Extract the [X, Y] coordinate from the center of the cell holding the provided text.  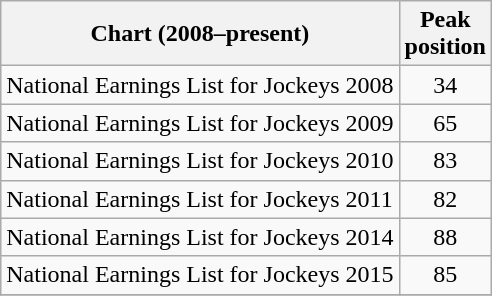
Peakposition [445, 34]
88 [445, 237]
Chart (2008–present) [200, 34]
National Earnings List for Jockeys 2010 [200, 161]
65 [445, 123]
National Earnings List for Jockeys 2015 [200, 275]
85 [445, 275]
82 [445, 199]
National Earnings List for Jockeys 2008 [200, 85]
National Earnings List for Jockeys 2011 [200, 199]
34 [445, 85]
83 [445, 161]
National Earnings List for Jockeys 2014 [200, 237]
National Earnings List for Jockeys 2009 [200, 123]
